Scan for the cell matching the given text and deliver its (X, Y) coordinate at center. 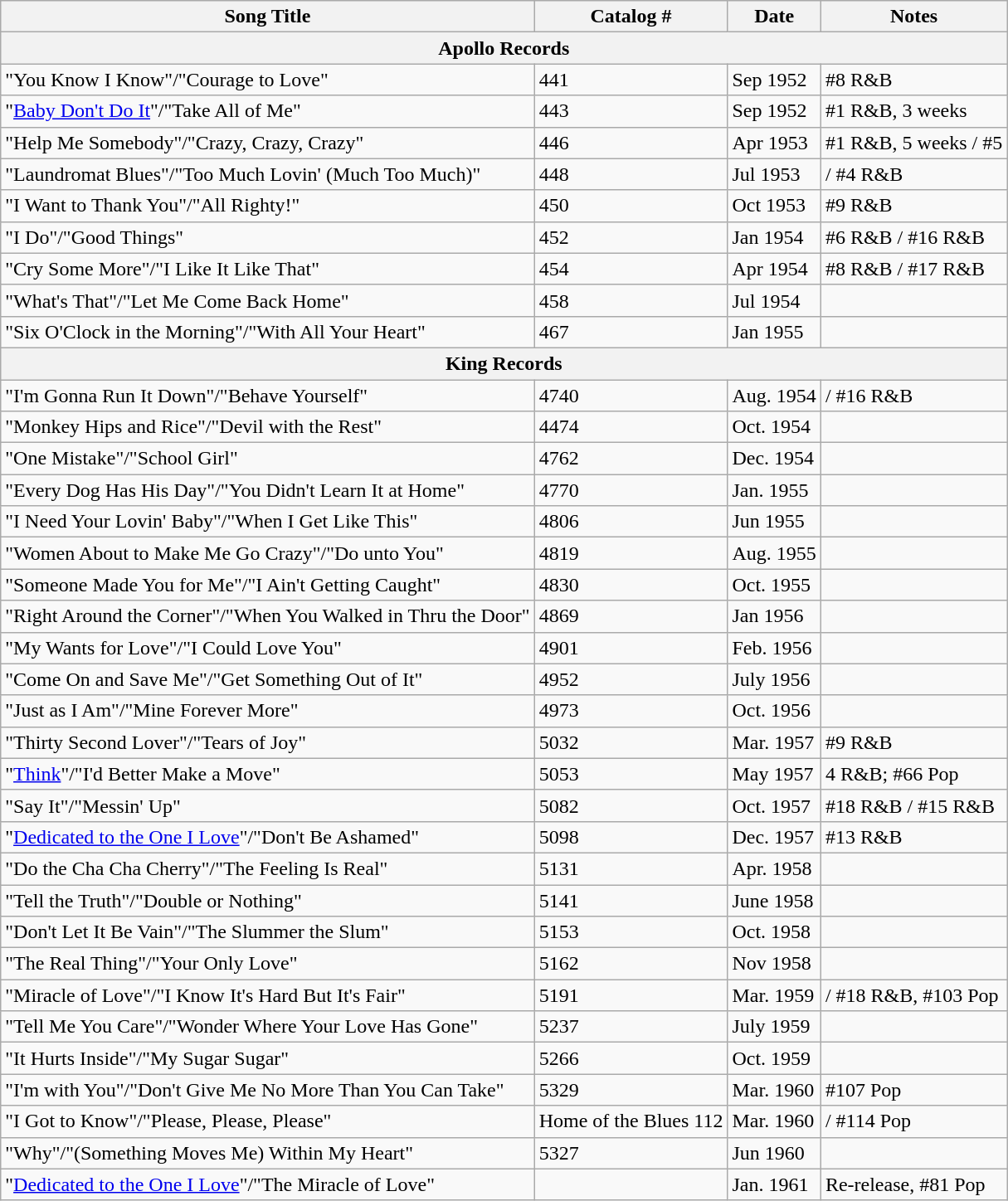
"Don't Let It Be Vain"/"The Slummer the Slum" (267, 932)
Apollo Records (504, 48)
"Tell the Truth"/"Double or Nothing" (267, 900)
"Cry Some More"/"I Like It Like That" (267, 269)
5153 (631, 932)
Mar. 1957 (774, 742)
5141 (631, 900)
Jan. 1955 (774, 490)
#18 R&B / #15 R&B (913, 805)
5237 (631, 1027)
Jul 1953 (774, 174)
4819 (631, 553)
5327 (631, 1153)
"I Need Your Lovin' Baby"/"When I Get Like This" (267, 522)
"Women About to Make Me Go Crazy"/"Do unto You" (267, 553)
July 1956 (774, 679)
"Why"/"(Something Moves Me) Within My Heart" (267, 1153)
Aug. 1954 (774, 396)
4806 (631, 522)
"Think"/"I'd Better Make a Move" (267, 774)
Jan 1956 (774, 616)
Jan 1954 (774, 237)
Re-release, #81 Pop (913, 1184)
452 (631, 237)
Aug. 1955 (774, 553)
June 1958 (774, 900)
/ #4 R&B (913, 174)
Mar. 1959 (774, 995)
"Miracle of Love"/"I Know It's Hard But It's Fair" (267, 995)
Apr 1953 (774, 143)
"Just as I Am"/"Mine Forever More" (267, 711)
Jul 1954 (774, 300)
Home of the Blues 112 (631, 1121)
"Help Me Somebody"/"Crazy, Crazy, Crazy" (267, 143)
#8 R&B / #17 R&B (913, 269)
#1 R&B, 5 weeks / #5 (913, 143)
5162 (631, 964)
4952 (631, 679)
Oct. 1956 (774, 711)
5032 (631, 742)
#6 R&B / #16 R&B (913, 237)
Dec. 1954 (774, 459)
4830 (631, 585)
May 1957 (774, 774)
454 (631, 269)
4 R&B; #66 Pop (913, 774)
#8 R&B (913, 80)
July 1959 (774, 1027)
/ #114 Pop (913, 1121)
Song Title (267, 17)
"I'm Gonna Run It Down"/"Behave Yourself" (267, 396)
"What's That"/"Let Me Come Back Home" (267, 300)
Oct. 1955 (774, 585)
Catalog # (631, 17)
Date (774, 17)
Dec. 1957 (774, 837)
4973 (631, 711)
5053 (631, 774)
"Do the Cha Cha Cherry"/"The Feeling Is Real" (267, 868)
"One Mistake"/"School Girl" (267, 459)
Oct. 1959 (774, 1058)
5191 (631, 995)
"Baby Don't Do It"/"Take All of Me" (267, 111)
"I Got to Know"/"Please, Please, Please" (267, 1121)
Jun 1955 (774, 522)
450 (631, 206)
Feb. 1956 (774, 648)
King Records (504, 363)
458 (631, 300)
"My Wants for Love"/"I Could Love You" (267, 648)
"Someone Made You for Me"/"I Ain't Getting Caught" (267, 585)
4770 (631, 490)
5329 (631, 1090)
Oct. 1954 (774, 427)
Jan. 1961 (774, 1184)
5082 (631, 805)
"The Real Thing"/"Your Only Love" (267, 964)
Jan 1955 (774, 332)
441 (631, 80)
"Tell Me You Care"/"Wonder Where Your Love Has Gone" (267, 1027)
#107 Pop (913, 1090)
"Monkey Hips and Rice"/"Devil with the Rest" (267, 427)
Oct. 1958 (774, 932)
Apr 1954 (774, 269)
4901 (631, 648)
/ #16 R&B (913, 396)
Nov 1958 (774, 964)
"Laundromat Blues"/"Too Much Lovin' (Much Too Much)" (267, 174)
"Thirty Second Lover"/"Tears of Joy" (267, 742)
Apr. 1958 (774, 868)
"Come On and Save Me"/"Get Something Out of It" (267, 679)
/ #18 R&B, #103 Pop (913, 995)
Oct 1953 (774, 206)
"It Hurts Inside"/"My Sugar Sugar" (267, 1058)
Oct. 1957 (774, 805)
4869 (631, 616)
5098 (631, 837)
#13 R&B (913, 837)
"Dedicated to the One I Love"/"Don't Be Ashamed" (267, 837)
"Right Around the Corner"/"When You Walked in Thru the Door" (267, 616)
4474 (631, 427)
5131 (631, 868)
4740 (631, 396)
Jun 1960 (774, 1153)
448 (631, 174)
"Six O'Clock in the Morning"/"With All Your Heart" (267, 332)
"Dedicated to the One I Love"/"The Miracle of Love" (267, 1184)
#1 R&B, 3 weeks (913, 111)
"Every Dog Has His Day"/"You Didn't Learn It at Home" (267, 490)
446 (631, 143)
"Say It"/"Messin' Up" (267, 805)
467 (631, 332)
"I Do"/"Good Things" (267, 237)
5266 (631, 1058)
4762 (631, 459)
"You Know I Know"/"Courage to Love" (267, 80)
Notes (913, 17)
"I Want to Thank You"/"All Righty!" (267, 206)
"I'm with You"/"Don't Give Me No More Than You Can Take" (267, 1090)
443 (631, 111)
